Identify which cell holds the provided text, then report its (X, Y) central coordinate. 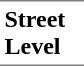
Street Level (42, 33)
